From the cell containing the given text, extract its center point as (x, y) coordinate. 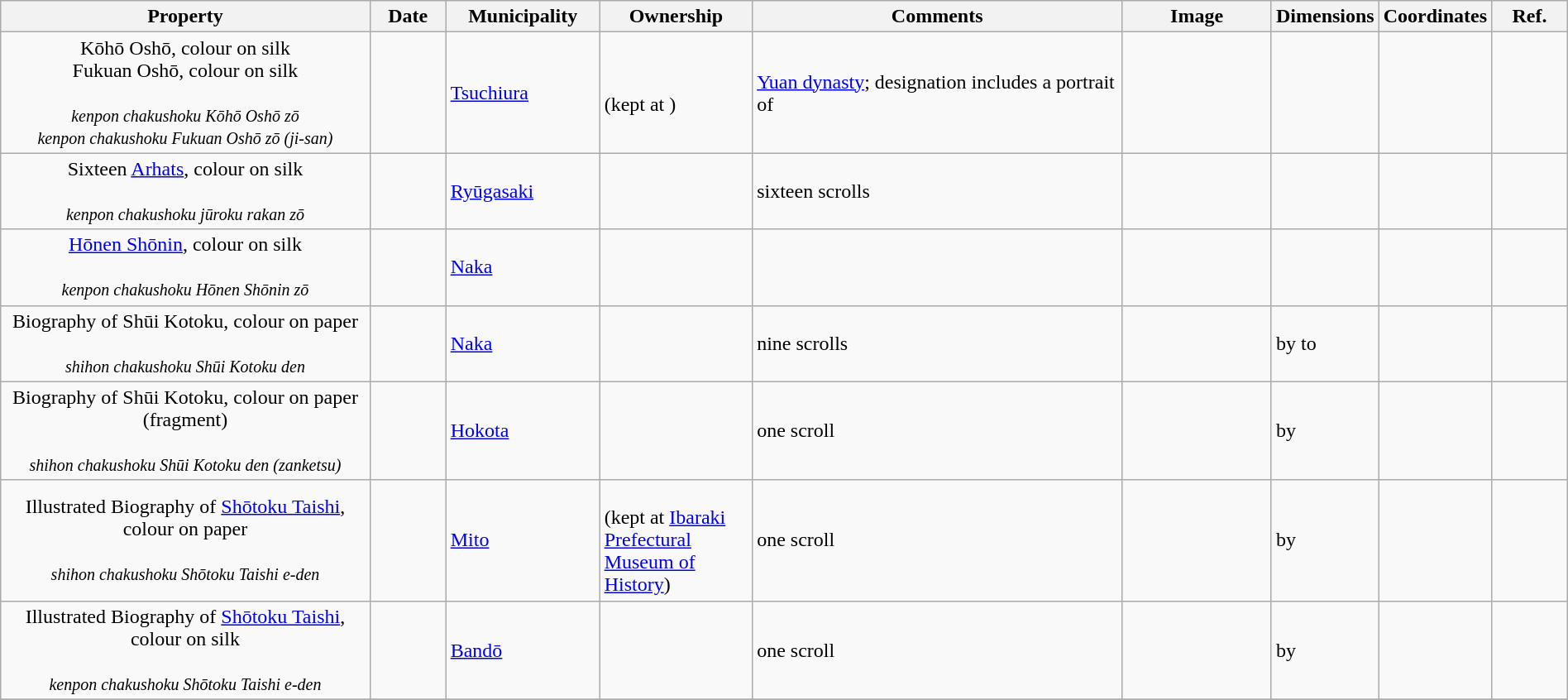
Coordinates (1435, 17)
Illustrated Biography of Shōtoku Taishi, colour on silkkenpon chakushoku Shōtoku Taishi e-den (185, 650)
nine scrolls (938, 343)
sixteen scrolls (938, 191)
Tsuchiura (523, 93)
Hokota (523, 430)
Ownership (676, 17)
Ryūgasaki (523, 191)
Yuan dynasty; designation includes a portrait of (938, 93)
Sixteen Arhats, colour on silkkenpon chakushoku jūroku rakan zō (185, 191)
Municipality (523, 17)
Biography of Shūi Kotoku, colour on paper (fragment)shihon chakushoku Shūi Kotoku den (zanketsu) (185, 430)
Date (408, 17)
Property (185, 17)
Image (1198, 17)
Hōnen Shōnin, colour on silkkenpon chakushoku Hōnen Shōnin zō (185, 267)
Ref. (1530, 17)
Mito (523, 540)
Comments (938, 17)
(kept at ) (676, 93)
(kept at Ibaraki Prefectural Museum of History) (676, 540)
Kōhō Oshō, colour on silkFukuan Oshō, colour on silkkenpon chakushoku Kōhō Oshō zōkenpon chakushoku Fukuan Oshō zō (ji-san) (185, 93)
Illustrated Biography of Shōtoku Taishi, colour on papershihon chakushoku Shōtoku Taishi e-den (185, 540)
Biography of Shūi Kotoku, colour on papershihon chakushoku Shūi Kotoku den (185, 343)
Dimensions (1325, 17)
by to (1325, 343)
Bandō (523, 650)
